Scan for the cell matching the given text and deliver its [X, Y] coordinate at center. 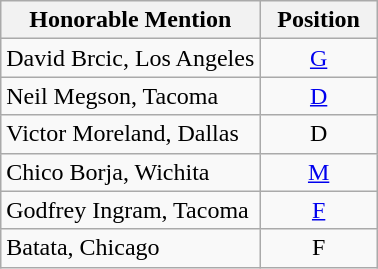
Batata, Chicago [130, 248]
Chico Borja, Wichita [130, 172]
Position [319, 20]
Godfrey Ingram, Tacoma [130, 210]
Neil Megson, Tacoma [130, 96]
David Brcic, Los Angeles [130, 58]
Victor Moreland, Dallas [130, 134]
G [319, 58]
M [319, 172]
Honorable Mention [130, 20]
